Locate the cell with the specified text and output its (x, y) center coordinate. 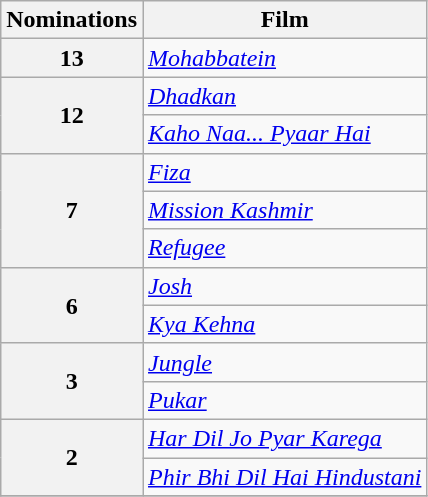
Kaho Naa... Pyaar Hai (284, 134)
Fiza (284, 172)
Phir Bhi Dil Hai Hindustani (284, 477)
Mission Kashmir (284, 210)
12 (72, 115)
Mohabbatein (284, 58)
Jungle (284, 362)
6 (72, 305)
Nominations (72, 20)
7 (72, 210)
3 (72, 381)
Pukar (284, 400)
Film (284, 20)
Josh (284, 286)
2 (72, 457)
Har Dil Jo Pyar Karega (284, 438)
Kya Kehna (284, 324)
Refugee (284, 248)
13 (72, 58)
Dhadkan (284, 96)
